Scan for the cell matching the given text and deliver its [X, Y] coordinate at center. 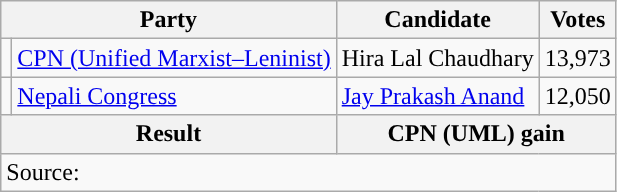
Result [168, 134]
CPN (UML) gain [476, 134]
CPN (Unified Marxist–Leninist) [174, 58]
12,050 [578, 96]
Hira Lal Chaudhary [438, 58]
Party [168, 20]
13,973 [578, 58]
Candidate [438, 20]
Nepali Congress [174, 96]
Source: [308, 172]
Votes [578, 20]
Jay Prakash Anand [438, 96]
